Detect which cell encompasses the target text, then output its [x, y] center coordinate. 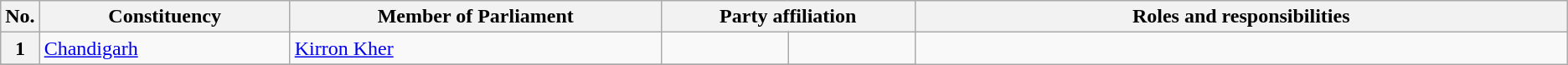
Member of Parliament [476, 17]
No. [20, 17]
1 [20, 48]
Constituency [164, 17]
Chandigarh [164, 48]
Kirron Kher [476, 48]
Party affiliation [787, 17]
Roles and responsibilities [1241, 17]
